From the cell containing the given text, extract its center point as [x, y] coordinate. 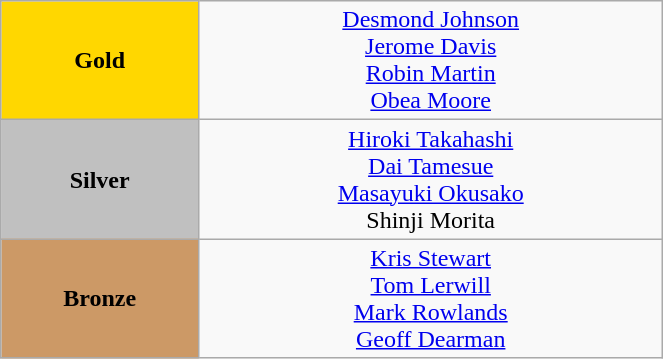
Kris StewartTom LerwillMark RowlandsGeoff Dearman [431, 298]
Gold [100, 60]
Hiroki TakahashiDai TamesueMasayuki OkusakoShinji Morita [431, 180]
Bronze [100, 298]
Desmond JohnsonJerome DavisRobin MartinObea Moore [431, 60]
Silver [100, 180]
